Locate the cell with the specified text and output its [x, y] center coordinate. 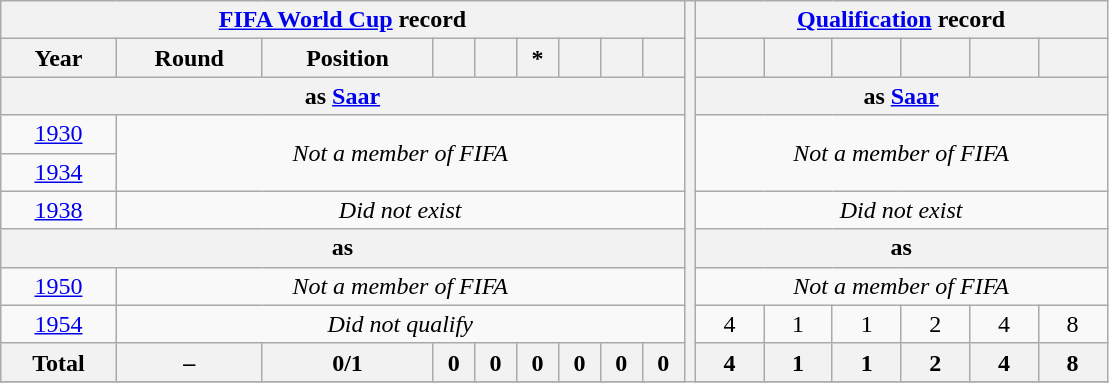
Position [347, 58]
1954 [58, 324]
1930 [58, 134]
Year [58, 58]
1934 [58, 172]
– [189, 362]
Did not qualify [400, 324]
Qualification record [901, 20]
FIFA World Cup record [342, 20]
Round [189, 58]
1938 [58, 210]
Total [58, 362]
0/1 [347, 362]
* [538, 58]
1950 [58, 286]
